For the text-containing cell, return its midpoint in [X, Y] coordinate format. 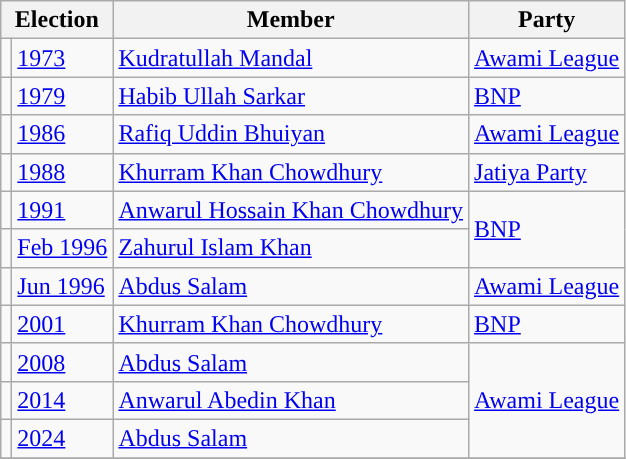
Jun 1996 [62, 286]
1988 [62, 172]
1986 [62, 134]
Anwarul Hossain Khan Chowdhury [291, 210]
Anwarul Abedin Khan [291, 400]
1979 [62, 96]
2001 [62, 324]
Rafiq Uddin Bhuiyan [291, 134]
2008 [62, 362]
Jatiya Party [547, 172]
Member [291, 20]
Party [547, 20]
2014 [62, 400]
1973 [62, 58]
2024 [62, 438]
1991 [62, 210]
Election [57, 20]
Kudratullah Mandal [291, 58]
Zahurul Islam Khan [291, 248]
Habib Ullah Sarkar [291, 96]
Feb 1996 [62, 248]
